Detect which cell encompasses the target text, then output its (X, Y) center coordinate. 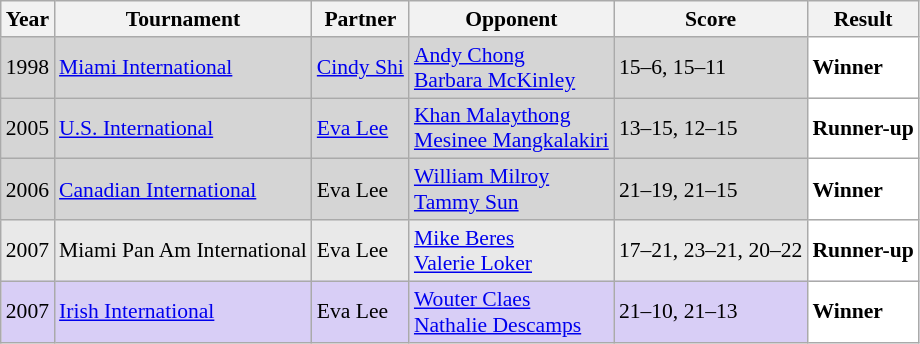
Score (711, 19)
21–19, 21–15 (711, 190)
Miami Pan Am International (183, 250)
Andy Chong Barbara McKinley (512, 68)
2006 (28, 190)
Mike Beres Valerie Loker (512, 250)
Wouter Claes Nathalie Descamps (512, 312)
2005 (28, 128)
Irish International (183, 312)
Canadian International (183, 190)
Cindy Shi (360, 68)
21–10, 21–13 (711, 312)
Partner (360, 19)
Year (28, 19)
17–21, 23–21, 20–22 (711, 250)
U.S. International (183, 128)
13–15, 12–15 (711, 128)
15–6, 15–11 (711, 68)
William Milroy Tammy Sun (512, 190)
Result (862, 19)
Miami International (183, 68)
Tournament (183, 19)
Khan Malaythong Mesinee Mangkalakiri (512, 128)
1998 (28, 68)
Opponent (512, 19)
